Determine the [x, y] coordinate at the center of the cell enclosing the given text.  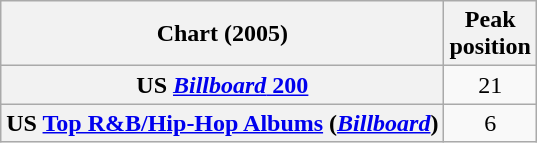
21 [490, 85]
6 [490, 123]
Peakposition [490, 34]
Chart (2005) [222, 34]
US Top R&B/Hip-Hop Albums (Billboard) [222, 123]
US Billboard 200 [222, 85]
